Return (X, Y) of the center of cell containing provided text 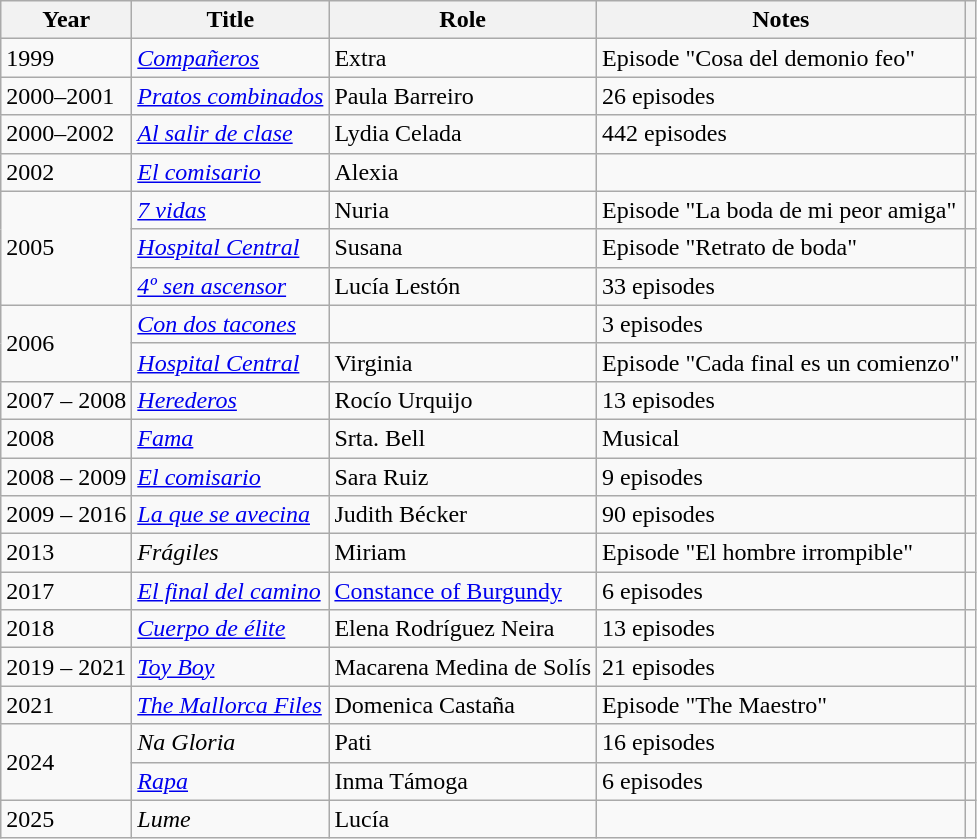
Al salir de clase (230, 134)
1999 (66, 58)
Episode "La boda de mi peor amiga" (782, 210)
3 episodes (782, 324)
El final del camino (230, 591)
Paula Barreiro (463, 96)
Episode "Cada final es un comienzo" (782, 362)
Sara Ruiz (463, 477)
Episode "Retrato de boda" (782, 248)
Role (463, 20)
442 episodes (782, 134)
La que se avecina (230, 515)
Rapa (230, 781)
Compañeros (230, 58)
Con dos tacones (230, 324)
Miriam (463, 553)
90 episodes (782, 515)
9 episodes (782, 477)
4º sen ascensor (230, 286)
Fama (230, 438)
Constance of Burgundy (463, 591)
Virginia (463, 362)
2005 (66, 248)
Macarena Medina de Solís (463, 667)
26 episodes (782, 96)
2000–2002 (66, 134)
2002 (66, 172)
The Mallorca Files (230, 705)
2008 – 2009 (66, 477)
2009 – 2016 (66, 515)
Title (230, 20)
Frágiles (230, 553)
Pati (463, 743)
Extra (463, 58)
Nuria (463, 210)
Episode "El hombre irrompible" (782, 553)
2025 (66, 819)
2007 – 2008 (66, 400)
2021 (66, 705)
Rocío Urquijo (463, 400)
2013 (66, 553)
Toy Boy (230, 667)
2000–2001 (66, 96)
7 vidas (230, 210)
Episode "Cosa del demonio feo" (782, 58)
Cuerpo de élite (230, 629)
Srta. Bell (463, 438)
21 episodes (782, 667)
Lydia Celada (463, 134)
2008 (66, 438)
2024 (66, 762)
Year (66, 20)
Notes (782, 20)
Lume (230, 819)
Herederos (230, 400)
Susana (463, 248)
2017 (66, 591)
Domenica Castaña (463, 705)
Musical (782, 438)
Inma Támoga (463, 781)
Pratos combinados (230, 96)
Na Gloria (230, 743)
2006 (66, 343)
Episode "The Maestro" (782, 705)
2019 – 2021 (66, 667)
Alexia (463, 172)
Judith Bécker (463, 515)
16 episodes (782, 743)
Elena Rodríguez Neira (463, 629)
Lucía Lestón (463, 286)
Lucía (463, 819)
2018 (66, 629)
33 episodes (782, 286)
